Determine the [X, Y] coordinate at the center of the cell enclosing the given text.  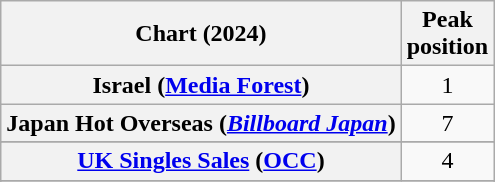
Israel (Media Forest) [201, 85]
UK Singles Sales (OCC) [201, 161]
7 [447, 123]
4 [447, 161]
Japan Hot Overseas (Billboard Japan) [201, 123]
1 [447, 85]
Peakposition [447, 34]
Chart (2024) [201, 34]
